Return the [x, y] coordinate for the center point of the cell that contains the specified text.  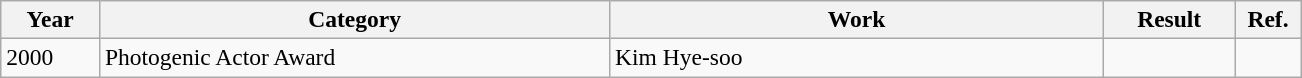
Category [354, 19]
Result [1169, 19]
Year [50, 19]
Kim Hye-soo [857, 57]
Ref. [1268, 19]
2000 [50, 57]
Photogenic Actor Award [354, 57]
Work [857, 19]
